Return [X, Y] of the center of cell containing provided text 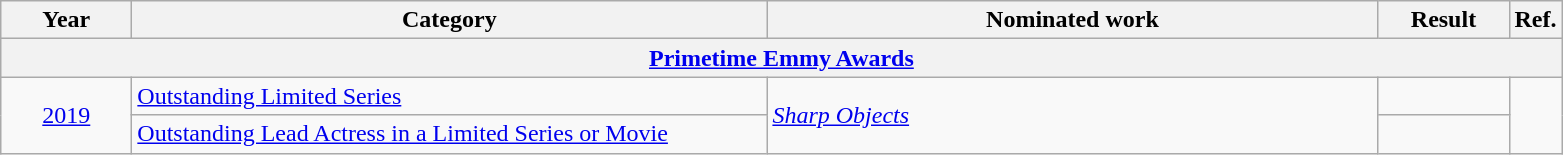
Result [1444, 20]
Ref. [1536, 20]
Sharp Objects [1072, 115]
Year [66, 20]
2019 [66, 115]
Nominated work [1072, 20]
Outstanding Lead Actress in a Limited Series or Movie [450, 134]
Primetime Emmy Awards [782, 58]
Category [450, 20]
Outstanding Limited Series [450, 96]
